Return the (X, Y) coordinate for the center point of the cell that contains the specified text.  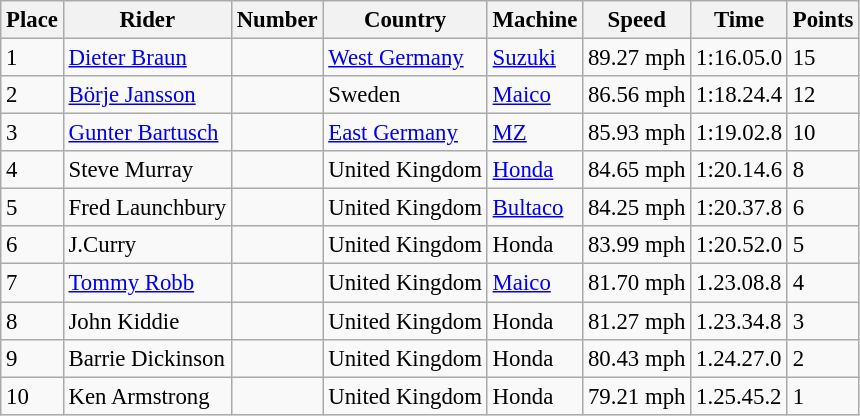
86.56 mph (637, 95)
Barrie Dickinson (147, 358)
1.23.08.8 (740, 283)
John Kiddie (147, 321)
Sweden (405, 95)
1.25.45.2 (740, 396)
MZ (534, 133)
Bultaco (534, 208)
7 (32, 283)
West Germany (405, 58)
Fred Launchbury (147, 208)
12 (822, 95)
Points (822, 20)
84.65 mph (637, 170)
79.21 mph (637, 396)
1.24.27.0 (740, 358)
1.23.34.8 (740, 321)
15 (822, 58)
Rider (147, 20)
1:18.24.4 (740, 95)
Speed (637, 20)
81.70 mph (637, 283)
Suzuki (534, 58)
Tommy Robb (147, 283)
1:19.02.8 (740, 133)
1:20.37.8 (740, 208)
Time (740, 20)
Börje Jansson (147, 95)
1:20.52.0 (740, 245)
1:20.14.6 (740, 170)
9 (32, 358)
Place (32, 20)
Dieter Braun (147, 58)
1:16.05.0 (740, 58)
80.43 mph (637, 358)
84.25 mph (637, 208)
East Germany (405, 133)
J.Curry (147, 245)
83.99 mph (637, 245)
Machine (534, 20)
Steve Murray (147, 170)
81.27 mph (637, 321)
Country (405, 20)
Number (277, 20)
Gunter Bartusch (147, 133)
Ken Armstrong (147, 396)
89.27 mph (637, 58)
85.93 mph (637, 133)
